Search for the cell housing the specified text and yield its (X, Y) center coordinate. 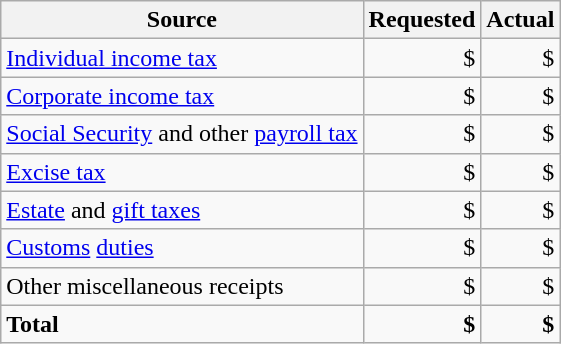
Other miscellaneous receipts (182, 286)
Social Security and other payroll tax (182, 134)
Estate and gift taxes (182, 210)
Customs duties (182, 248)
Excise tax (182, 172)
Actual (520, 20)
Requested (422, 20)
Individual income tax (182, 58)
Source (182, 20)
Total (182, 324)
Corporate income tax (182, 96)
